Locate the cell with the specified text and output its (x, y) center coordinate. 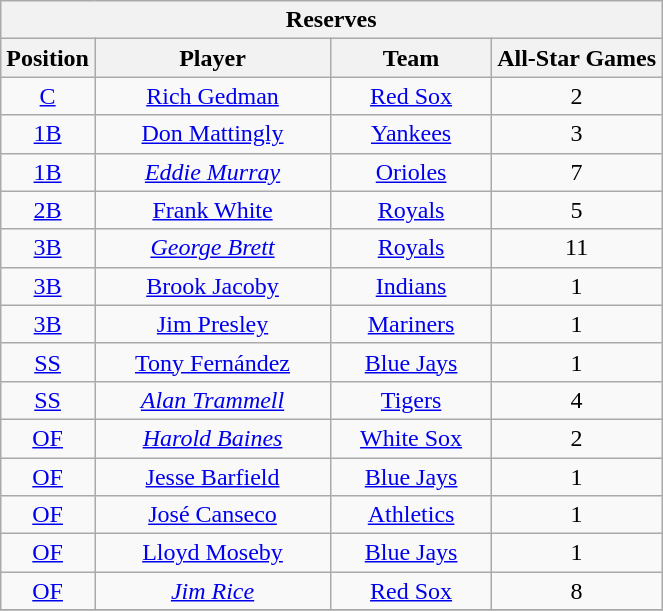
Orioles (412, 172)
Jim Rice (212, 591)
Yankees (412, 134)
Jim Presley (212, 324)
Mariners (412, 324)
All-Star Games (577, 58)
Rich Gedman (212, 96)
George Brett (212, 248)
Tigers (412, 400)
Player (212, 58)
José Canseco (212, 515)
C (48, 96)
3 (577, 134)
Jesse Barfield (212, 477)
Athletics (412, 515)
7 (577, 172)
Position (48, 58)
White Sox (412, 438)
Don Mattingly (212, 134)
Eddie Murray (212, 172)
Harold Baines (212, 438)
8 (577, 591)
4 (577, 400)
Lloyd Moseby (212, 553)
Indians (412, 286)
Reserves (332, 20)
Alan Trammell (212, 400)
5 (577, 210)
Brook Jacoby (212, 286)
Frank White (212, 210)
2B (48, 210)
Team (412, 58)
Tony Fernández (212, 362)
11 (577, 248)
